Extract the [x, y] coordinate from the center of the cell holding the provided text.  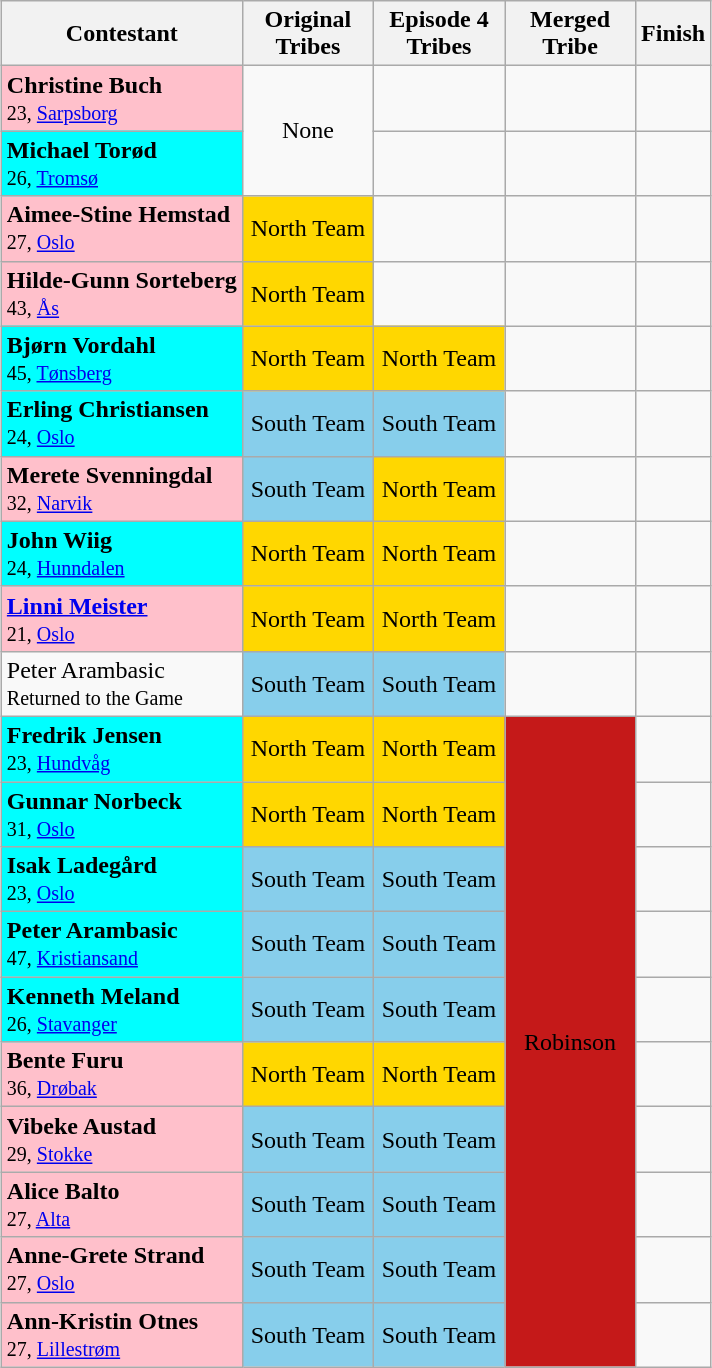
Merete Svenningdal32, Narvik [122, 488]
Episode 4Tribes [438, 34]
Ann-Kristin Otnes27, Lillestrøm [122, 1334]
Kenneth Meland26, Stavanger [122, 1010]
Contestant [122, 34]
Vibeke Austad29, Stokke [122, 1140]
Michael Torød26, Tromsø [122, 164]
Isak Ladegård23, Oslo [122, 880]
Alice Balto27, Alta [122, 1204]
Bente Furu36, Drøbak [122, 1074]
Gunnar Norbeck31, Oslo [122, 814]
Finish [674, 34]
Fredrik Jensen23, Hundvåg [122, 748]
Peter Arambasic47, Kristiansand [122, 944]
OriginalTribes [308, 34]
Peter ArambasicReturned to the Game [122, 684]
None [308, 131]
Robinson [570, 1042]
Bjørn Vordahl45, Tønsberg [122, 358]
Hilde-Gunn Sorteberg43, Ås [122, 294]
Anne-Grete Strand27, Oslo [122, 1270]
MergedTribe [570, 34]
Erling Christiansen24, Oslo [122, 424]
John Wiig24, Hunndalen [122, 554]
Aimee-Stine Hemstad27, Oslo [122, 228]
Christine Buch23, Sarpsborg [122, 98]
Linni Meister21, Oslo [122, 618]
